Return the (X, Y) coordinate for the center point of the cell that contains the specified text.  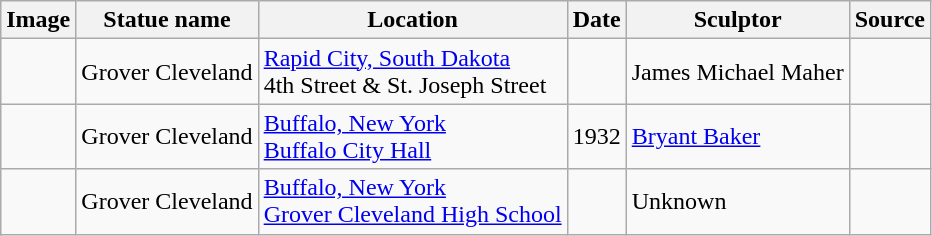
Rapid City, South Dakota4th Street & St. Joseph Street (412, 72)
Buffalo, New YorkGrover Cleveland High School (412, 202)
Source (890, 20)
Image (38, 20)
Statue name (167, 20)
Date (596, 20)
Location (412, 20)
Bryant Baker (738, 136)
Buffalo, New YorkBuffalo City Hall (412, 136)
Sculptor (738, 20)
James Michael Maher (738, 72)
Unknown (738, 202)
1932 (596, 136)
